Identify which cell holds the provided text, then report its [x, y] central coordinate. 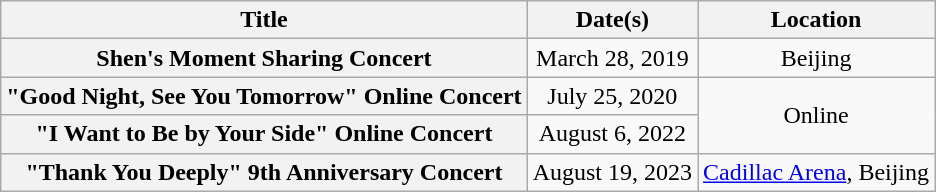
"Thank You Deeply" 9th Anniversary Concert [264, 172]
March 28, 2019 [612, 58]
Online [816, 115]
"Good Night, See You Tomorrow" Online Concert [264, 96]
August 6, 2022 [612, 134]
August 19, 2023 [612, 172]
"I Want to Be by Your Side" Online Concert [264, 134]
Title [264, 20]
Date(s) [612, 20]
Shen's Moment Sharing Concert [264, 58]
Location [816, 20]
Beijing [816, 58]
Cadillac Arena, Beijing [816, 172]
July 25, 2020 [612, 96]
